Locate the cell with the specified text and output its [X, Y] center coordinate. 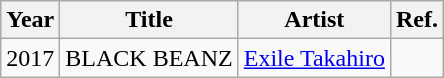
BLACK BEANZ [149, 58]
Ref. [416, 20]
Title [149, 20]
Year [30, 20]
Exile Takahiro [314, 58]
Artist [314, 20]
2017 [30, 58]
